Search for the cell housing the specified text and yield its [x, y] center coordinate. 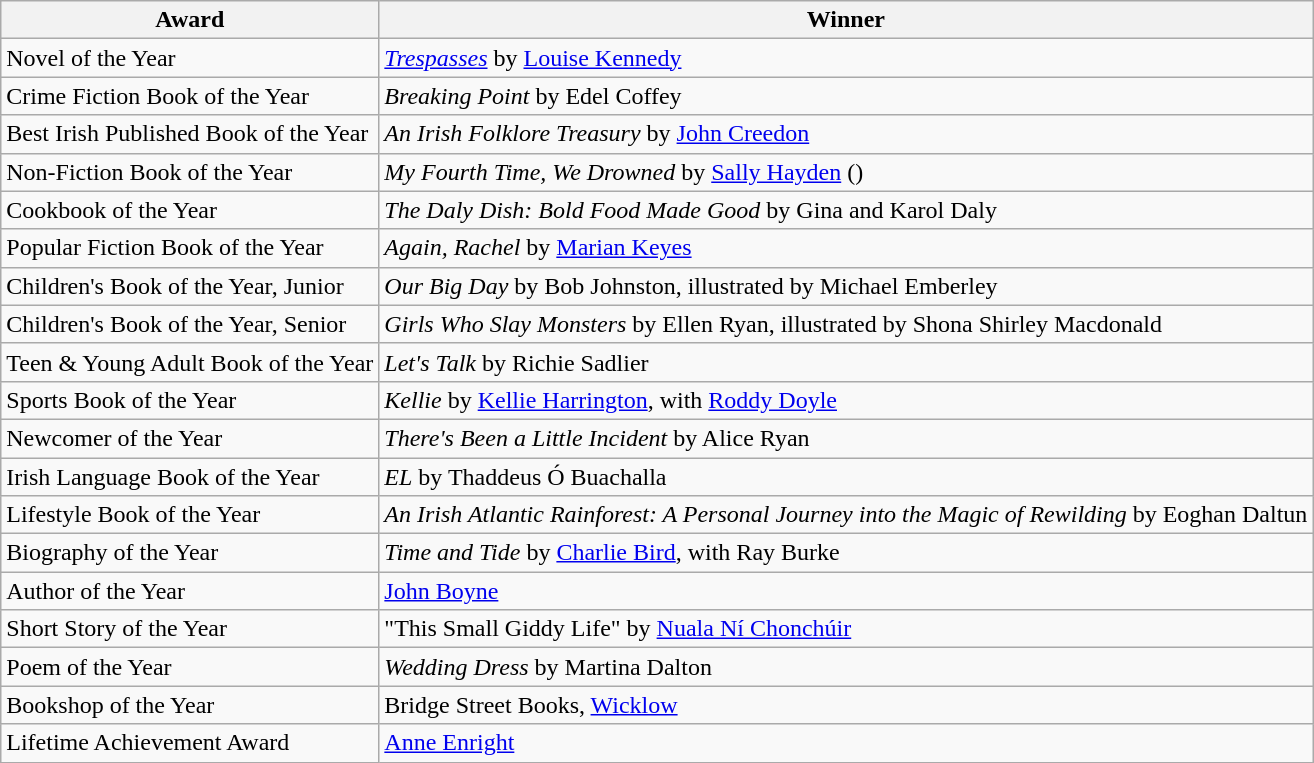
Girls Who Slay Monsters by Ellen Ryan, illustrated by Shona Shirley Macdonald [846, 324]
EL by Thaddeus Ó Buachalla [846, 477]
Wedding Dress by Martina Dalton [846, 667]
John Boyne [846, 591]
An Irish Atlantic Rainforest: A Personal Journey into the Magic of Rewilding by Eoghan Daltun [846, 515]
Children's Book of the Year, Senior [190, 324]
Our Big Day by Bob Johnston, illustrated by Michael Emberley [846, 286]
The Daly Dish: Bold Food Made Good by Gina and Karol Daly [846, 210]
Again, Rachel by Marian Keyes [846, 248]
Winner [846, 20]
Best Irish Published Book of the Year [190, 134]
Cookbook of the Year [190, 210]
Breaking Point by Edel Coffey [846, 96]
Let's Talk by Richie Sadlier [846, 362]
Award [190, 20]
Non-Fiction Book of the Year [190, 172]
Irish Language Book of the Year [190, 477]
Newcomer of the Year [190, 438]
Anne Enright [846, 743]
Time and Tide by Charlie Bird, with Ray Burke [846, 553]
There's Been a Little Incident by Alice Ryan [846, 438]
Author of the Year [190, 591]
Sports Book of the Year [190, 400]
"This Small Giddy Life" by Nuala Ní Chonchúir [846, 629]
Lifestyle Book of the Year [190, 515]
Popular Fiction Book of the Year [190, 248]
Poem of the Year [190, 667]
Bookshop of the Year [190, 705]
My Fourth Time, We Drowned by Sally Hayden () [846, 172]
Biography of the Year [190, 553]
An Irish Folklore Treasury by John Creedon [846, 134]
Trespasses by Louise Kennedy [846, 58]
Short Story of the Year [190, 629]
Children's Book of the Year, Junior [190, 286]
Lifetime Achievement Award [190, 743]
Kellie by Kellie Harrington, with Roddy Doyle [846, 400]
Crime Fiction Book of the Year [190, 96]
Novel of the Year [190, 58]
Teen & Young Adult Book of the Year [190, 362]
Bridge Street Books, Wicklow [846, 705]
